Scan for the cell matching the given text and deliver its [X, Y] coordinate at center. 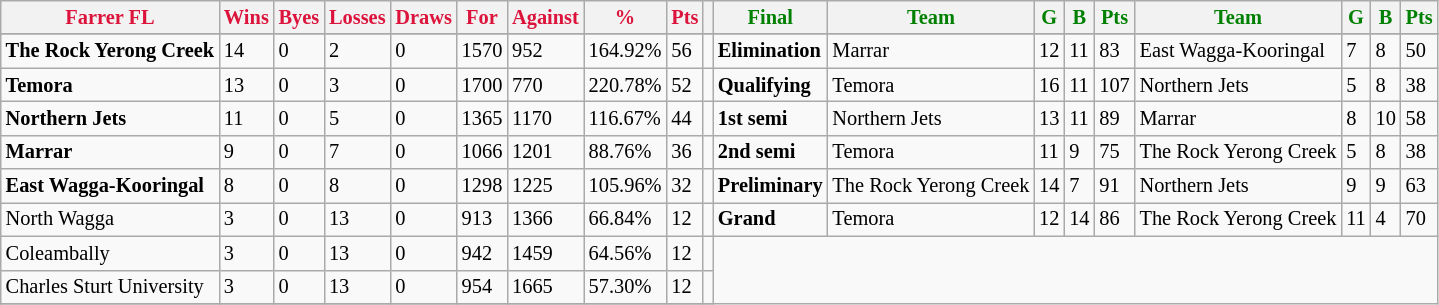
770 [546, 85]
Byes [299, 17]
50 [1420, 51]
1066 [482, 152]
North Wagga [110, 219]
Charles Sturt University [110, 287]
% [626, 17]
Farrer FL [110, 17]
91 [1114, 186]
Losses [357, 17]
36 [684, 152]
952 [546, 51]
2 [357, 51]
57.30% [626, 287]
63 [1420, 186]
For [482, 17]
1201 [546, 152]
Preliminary [770, 186]
66.84% [626, 219]
Grand [770, 219]
220.78% [626, 85]
75 [1114, 152]
52 [684, 85]
Qualifying [770, 85]
1298 [482, 186]
116.67% [626, 118]
16 [1049, 85]
1225 [546, 186]
32 [684, 186]
Elimination [770, 51]
44 [684, 118]
Final [770, 17]
954 [482, 287]
86 [1114, 219]
83 [1114, 51]
10 [1386, 118]
Draws [423, 17]
1365 [482, 118]
Against [546, 17]
70 [1420, 219]
1366 [546, 219]
88.76% [626, 152]
107 [1114, 85]
56 [684, 51]
1700 [482, 85]
58 [1420, 118]
913 [482, 219]
1665 [546, 287]
1st semi [770, 118]
89 [1114, 118]
164.92% [626, 51]
64.56% [626, 253]
4 [1386, 219]
1170 [546, 118]
942 [482, 253]
1570 [482, 51]
Wins [246, 17]
Coleambally [110, 253]
2nd semi [770, 152]
105.96% [626, 186]
1459 [546, 253]
